Extract the [x, y] coordinate from the center of the cell holding the provided text.  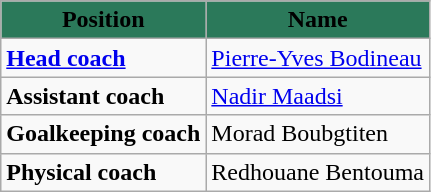
Name [318, 20]
Goalkeeping coach [104, 134]
Physical coach [104, 172]
Head coach [104, 58]
Pierre-Yves Bodineau [318, 58]
Morad Boubgtiten [318, 134]
Nadir Maadsi [318, 96]
Assistant coach [104, 96]
Position [104, 20]
Redhouane Bentouma [318, 172]
